Identify which cell holds the provided text, then report its [x, y] central coordinate. 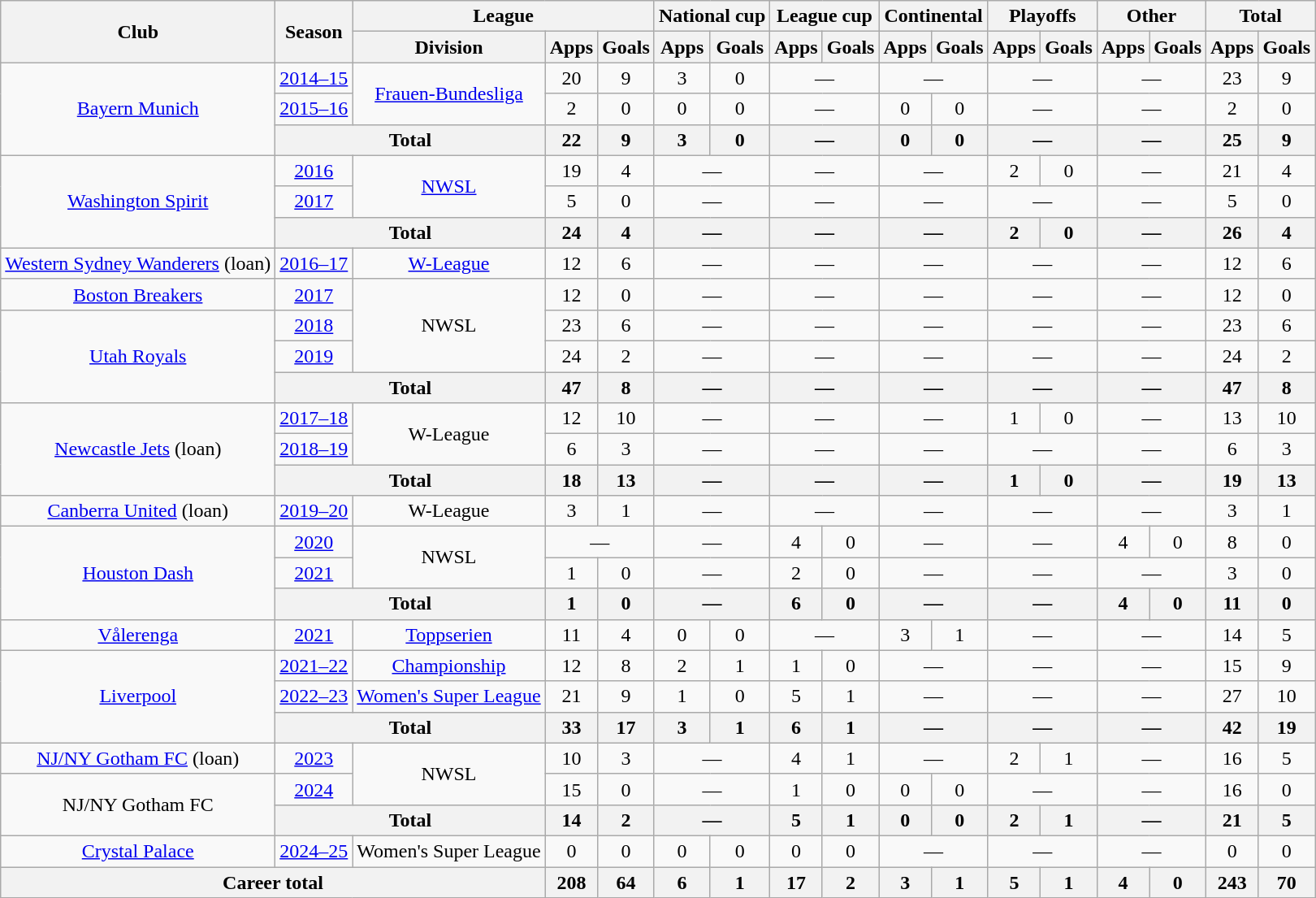
2019–20 [314, 511]
Liverpool [138, 696]
Club [138, 32]
Bayern Munich [138, 109]
Division [448, 47]
Toppserien [448, 635]
25 [1232, 140]
Continental [933, 16]
NJ/NY Gotham FC [138, 805]
27 [1232, 696]
Championship [448, 666]
Newcastle Jets (loan) [138, 449]
2021–22 [314, 666]
Washington Spirit [138, 202]
Career total [273, 882]
2024–25 [314, 851]
2018–19 [314, 449]
League [504, 16]
Utah Royals [138, 356]
Other [1151, 16]
Season [314, 32]
2017–18 [314, 419]
70 [1287, 882]
League cup [825, 16]
Houston Dash [138, 573]
243 [1232, 882]
Western Sydney Wanderers (loan) [138, 263]
Crystal Palace [138, 851]
Playoffs [1042, 16]
2015–16 [314, 109]
2024 [314, 789]
2020 [314, 542]
Canberra United (loan) [138, 511]
33 [571, 727]
2014–15 [314, 78]
Frauen-Bundesliga [448, 93]
2016–17 [314, 263]
42 [1232, 727]
Vålerenga [138, 635]
2022–23 [314, 696]
2023 [314, 758]
208 [571, 882]
National cup [712, 16]
Boston Breakers [138, 294]
2018 [314, 325]
26 [1232, 232]
2016 [314, 171]
2019 [314, 356]
22 [571, 140]
64 [626, 882]
20 [571, 78]
18 [571, 480]
NJ/NY Gotham FC (loan) [138, 758]
